Extract the (X, Y) coordinate from the center of the cell holding the provided text.  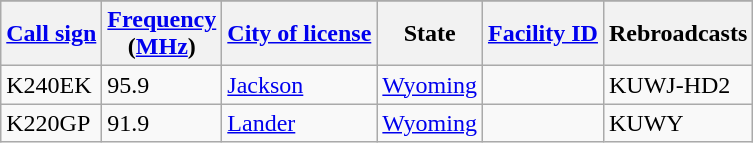
91.9 (162, 123)
State (430, 34)
Lander (300, 123)
Call sign (52, 34)
Jackson (300, 85)
City of license (300, 34)
Facility ID (542, 34)
KUWJ-HD2 (678, 85)
K220GP (52, 123)
95.9 (162, 85)
Frequency(MHz) (162, 34)
Rebroadcasts (678, 34)
KUWY (678, 123)
K240EK (52, 85)
